Determine the (X, Y) coordinate at the center of the cell enclosing the given text.  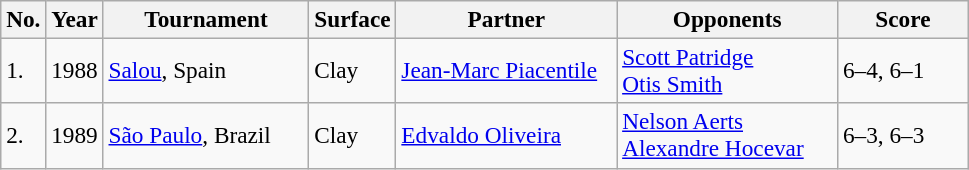
Edvaldo Oliveira (506, 136)
6–3, 6–3 (904, 136)
Salou, Spain (206, 70)
Jean-Marc Piacentile (506, 70)
1. (24, 70)
6–4, 6–1 (904, 70)
1989 (74, 136)
Surface (352, 19)
São Paulo, Brazil (206, 136)
Scott Patridge Otis Smith (728, 70)
Partner (506, 19)
1988 (74, 70)
Score (904, 19)
2. (24, 136)
Nelson Aerts Alexandre Hocevar (728, 136)
No. (24, 19)
Year (74, 19)
Opponents (728, 19)
Tournament (206, 19)
